Identify which cell holds the provided text, then report its [x, y] central coordinate. 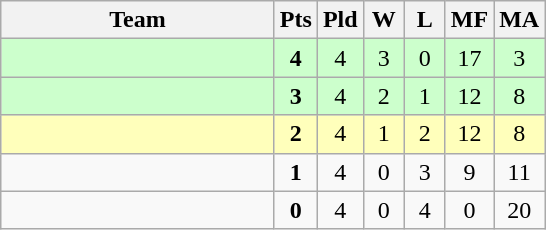
W [384, 20]
MF [469, 20]
11 [520, 172]
Pts [296, 20]
17 [469, 58]
20 [520, 210]
MA [520, 20]
Team [138, 20]
L [424, 20]
Pld [340, 20]
9 [469, 172]
